Capture the cell that displays the provided text and extract its [x, y] central coordinate. 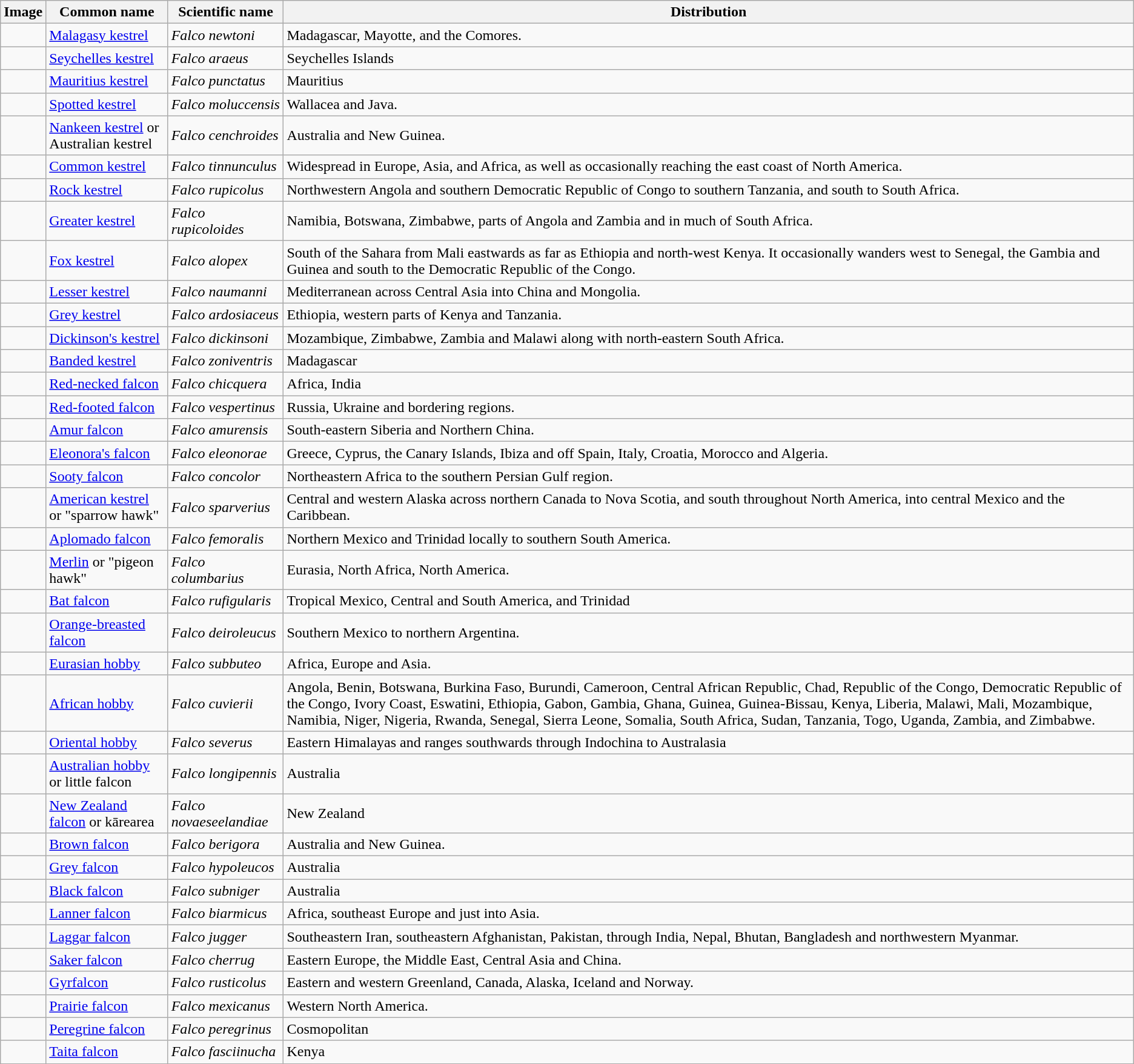
Falco longipennis [225, 773]
Northeastern Africa to the southern Persian Gulf region. [709, 476]
Falco alopex [225, 261]
Falco zoniventris [225, 361]
Russia, Ukraine and bordering regions. [709, 407]
Falco cherrug [225, 960]
Falco araeus [225, 58]
Falco subbuteo [225, 663]
Taita falcon [107, 1052]
Falco naumanni [225, 291]
Falco moluccensis [225, 104]
Falco punctatus [225, 81]
New Zealand [709, 813]
Eastern Himalayas and ranges southwards through Indochina to Australasia [709, 742]
Red-necked falcon [107, 384]
Fox kestrel [107, 261]
Dickinson's kestrel [107, 337]
Kenya [709, 1052]
Widespread in Europe, Asia, and Africa, as well as occasionally reaching the east coast of North America. [709, 167]
Falco hypoleucos [225, 868]
Banded kestrel [107, 361]
Southeastern Iran, southeastern Afghanistan, Pakistan, through India, Nepal, Bhutan, Bangladesh and northwestern Myanmar. [709, 937]
Africa, Europe and Asia. [709, 663]
Prairie falcon [107, 1006]
Red-footed falcon [107, 407]
Eurasia, North Africa, North America. [709, 570]
Bat falcon [107, 601]
Falco vespertinus [225, 407]
Falco jugger [225, 937]
Amur falcon [107, 430]
Eleonora's falcon [107, 453]
American kestrel or "sparrow hawk" [107, 508]
Falco eleonorae [225, 453]
Falco rupicolus [225, 190]
Falco chicquera [225, 384]
African hobby [107, 703]
Falco sparverius [225, 508]
Madagascar, Mayotte, and the Comores. [709, 35]
New Zealand falcon or kārearea [107, 813]
Nankeen kestrel or Australian kestrel [107, 136]
Falco dickinsoni [225, 337]
Rock kestrel [107, 190]
Madagascar [709, 361]
Falco rupicoloides [225, 221]
Common name [107, 12]
Falco rusticolus [225, 983]
Falco rufigularis [225, 601]
Mauritius kestrel [107, 81]
Falco ardosiaceus [225, 314]
Peregrine falcon [107, 1029]
Greater kestrel [107, 221]
Laggar falcon [107, 937]
Common kestrel [107, 167]
Falco cenchroides [225, 136]
Falco deiroleucus [225, 633]
Scientific name [225, 12]
Southern Mexico to northern Argentina. [709, 633]
Falco columbarius [225, 570]
Malagasy kestrel [107, 35]
Falco concolor [225, 476]
Falco biarmicus [225, 914]
Image [23, 12]
Africa, India [709, 384]
Aplomado falcon [107, 539]
Lesser kestrel [107, 291]
Falco severus [225, 742]
Cosmopolitan [709, 1029]
Northern Mexico and Trinidad locally to southern South America. [709, 539]
Seychelles kestrel [107, 58]
Saker falcon [107, 960]
Spotted kestrel [107, 104]
Tropical Mexico, Central and South America, and Trinidad [709, 601]
Black falcon [107, 891]
Falco tinnunculus [225, 167]
Falco femoralis [225, 539]
Grey falcon [107, 868]
Western North America. [709, 1006]
Falco cuvierii [225, 703]
Gyrfalcon [107, 983]
Falco mexicanus [225, 1006]
Sooty falcon [107, 476]
Central and western Alaska across northern Canada to Nova Scotia, and south throughout North America, into central Mexico and the Caribbean. [709, 508]
Eastern Europe, the Middle East, Central Asia and China. [709, 960]
Falco fasciinucha [225, 1052]
Mozambique, Zimbabwe, Zambia and Malawi along with north-eastern South Africa. [709, 337]
Africa, southeast Europe and just into Asia. [709, 914]
Falco peregrinus [225, 1029]
Falco newtoni [225, 35]
Seychelles Islands [709, 58]
Orange-breasted falcon [107, 633]
Falco berigora [225, 845]
Lanner falcon [107, 914]
Mediterranean across Central Asia into China and Mongolia. [709, 291]
Falco subniger [225, 891]
Falco amurensis [225, 430]
Greece, Cyprus, the Canary Islands, Ibiza and off Spain, Italy, Croatia, Morocco and Algeria. [709, 453]
Merlin or "pigeon hawk" [107, 570]
Northwestern Angola and southern Democratic Republic of Congo to southern Tanzania, and south to South Africa. [709, 190]
Mauritius [709, 81]
Oriental hobby [107, 742]
Distribution [709, 12]
Australian hobby or little falcon [107, 773]
Namibia, Botswana, Zimbabwe, parts of Angola and Zambia and in much of South Africa. [709, 221]
Falco novaeseelandiae [225, 813]
Wallacea and Java. [709, 104]
South-eastern Siberia and Northern China. [709, 430]
Eurasian hobby [107, 663]
Brown falcon [107, 845]
Eastern and western Greenland, Canada, Alaska, Iceland and Norway. [709, 983]
Ethiopia, western parts of Kenya and Tanzania. [709, 314]
Grey kestrel [107, 314]
